Capture the cell that displays the provided text and extract its [x, y] central coordinate. 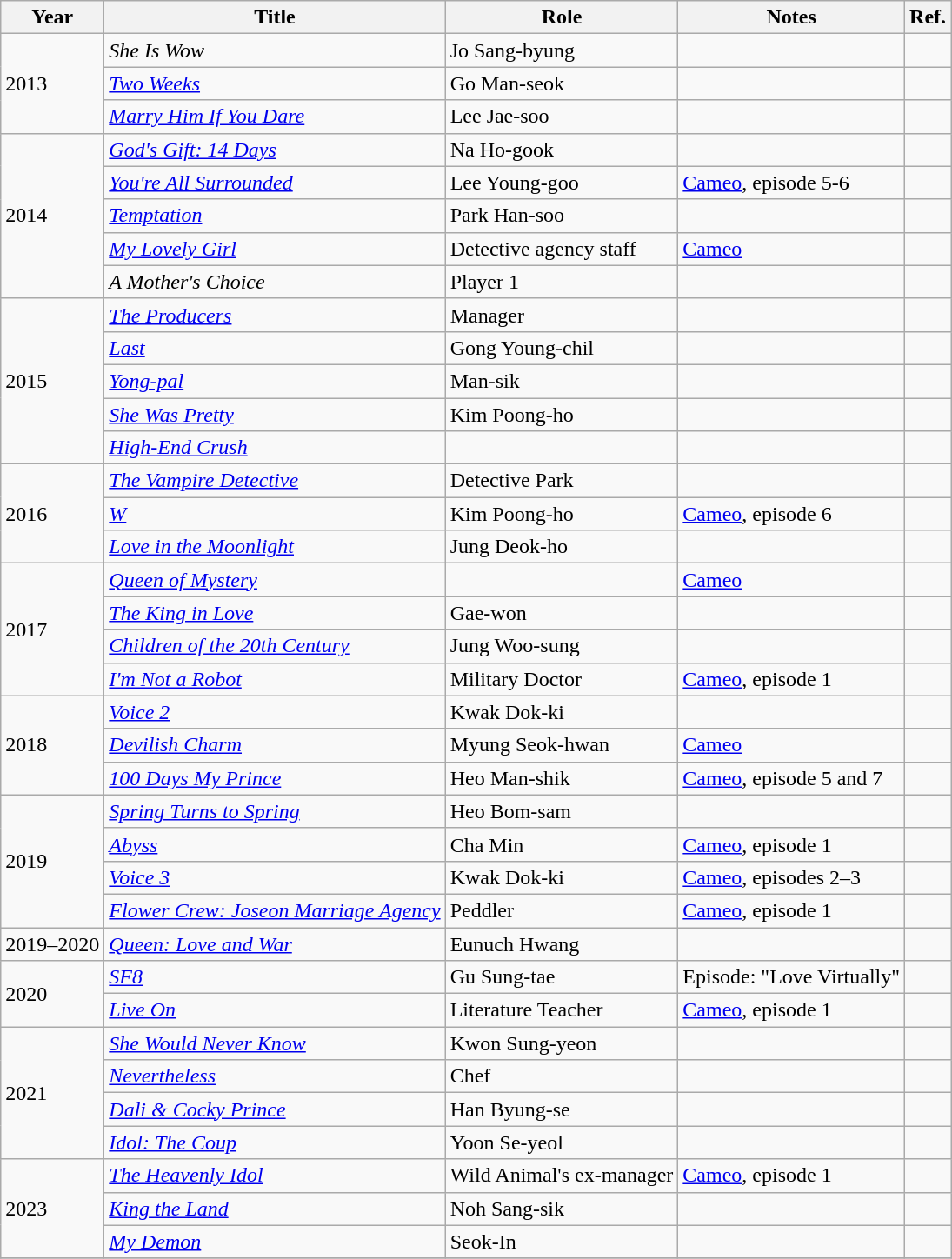
Flower Crew: Joseon Marriage Agency [275, 910]
Manager [562, 315]
My Demon [275, 1242]
Han Byung-se [562, 1109]
2016 [52, 514]
God's Gift: 14 Days [275, 150]
2021 [52, 1093]
Voice 2 [275, 712]
100 Days My Prince [275, 778]
Queen of Mystery [275, 580]
Cha Min [562, 844]
Episode: "Love Virtually" [791, 977]
Park Han-soo [562, 216]
2020 [52, 994]
A Mother's Choice [275, 282]
Live On [275, 1010]
She Would Never Know [275, 1043]
Nevertheless [275, 1076]
Dali & Cocky Prince [275, 1109]
Abyss [275, 844]
Notes [791, 17]
Spring Turns to Spring [275, 811]
Ref. [929, 17]
Yoon Se-yeol [562, 1142]
Gu Sung-tae [562, 977]
Role [562, 17]
Jung Deok-ho [562, 547]
2019–2020 [52, 943]
Year [52, 17]
I'm Not a Robot [275, 679]
Jo Sang-byung [562, 50]
2013 [52, 83]
Wild Animal's ex-manager [562, 1176]
2018 [52, 745]
Marry Him If You Dare [275, 117]
Cameo, episode 6 [791, 514]
Na Ho-gook [562, 150]
Lee Young-goo [562, 183]
Queen: Love and War [275, 943]
The King in Love [275, 613]
W [275, 514]
Kwon Sung-yeon [562, 1043]
The Producers [275, 315]
Player 1 [562, 282]
Devilish Charm [275, 745]
Go Man-seok [562, 83]
Gae-won [562, 613]
Voice 3 [275, 877]
You're All Surrounded [275, 183]
She Is Wow [275, 50]
Literature Teacher [562, 1010]
Last [275, 348]
Heo Bom-sam [562, 811]
2017 [52, 629]
Cameo, episode 5 and 7 [791, 778]
The Vampire Detective [275, 481]
Eunuch Hwang [562, 943]
Chef [562, 1076]
Detective Park [562, 481]
Lee Jae-soo [562, 117]
Detective agency staff [562, 249]
Two Weeks [275, 83]
High-End Crush [275, 448]
My Lovely Girl [275, 249]
She Was Pretty [275, 415]
Jung Woo-sung [562, 646]
Yong-pal [275, 381]
2015 [52, 381]
Love in the Moonlight [275, 547]
Man-sik [562, 381]
Noh Sang-sik [562, 1209]
2023 [52, 1209]
Temptation [275, 216]
Children of the 20th Century [275, 646]
Peddler [562, 910]
Myung Seok-hwan [562, 745]
The Heavenly Idol [275, 1176]
Cameo, episodes 2–3 [791, 877]
Idol: The Coup [275, 1142]
Title [275, 17]
Military Doctor [562, 679]
SF8 [275, 977]
Seok-In [562, 1242]
King the Land [275, 1209]
Cameo, episode 5-6 [791, 183]
Gong Young-chil [562, 348]
2019 [52, 861]
2014 [52, 216]
Heo Man-shik [562, 778]
